Identify which cell holds the provided text, then report its [X, Y] central coordinate. 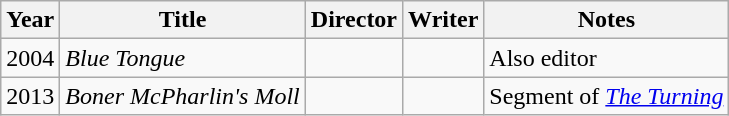
Segment of The Turning [606, 96]
Title [183, 20]
Boner McPharlin's Moll [183, 96]
Also editor [606, 58]
Notes [606, 20]
2013 [30, 96]
Writer [444, 20]
2004 [30, 58]
Director [354, 20]
Blue Tongue [183, 58]
Year [30, 20]
